Search for the cell housing the specified text and yield its [X, Y] center coordinate. 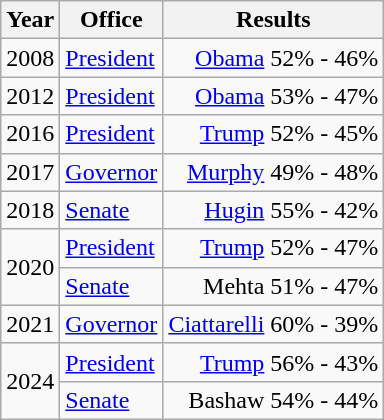
Year [30, 20]
Results [274, 20]
2018 [30, 210]
Hugin 55% - 42% [274, 210]
2017 [30, 172]
2021 [30, 324]
2020 [30, 267]
Ciattarelli 60% - 39% [274, 324]
2008 [30, 58]
Trump 56% - 43% [274, 362]
2024 [30, 381]
Murphy 49% - 48% [274, 172]
Trump 52% - 45% [274, 134]
Trump 52% - 47% [274, 248]
Bashaw 54% - 44% [274, 400]
Mehta 51% - 47% [274, 286]
2016 [30, 134]
Obama 53% - 47% [274, 96]
Obama 52% - 46% [274, 58]
Office [112, 20]
2012 [30, 96]
